Search for the cell housing the specified text and yield its [X, Y] center coordinate. 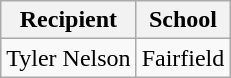
Tyler Nelson [68, 58]
Recipient [68, 20]
School [183, 20]
Fairfield [183, 58]
